Scan for the cell matching the given text and deliver its [x, y] coordinate at center. 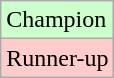
Runner-up [58, 58]
Champion [58, 20]
